Extract the [X, Y] coordinate from the center of the cell holding the provided text.  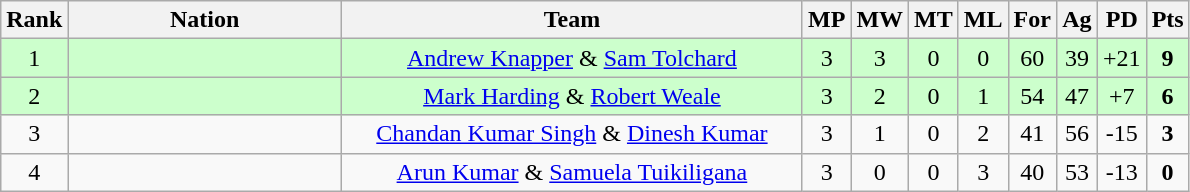
39 [1076, 58]
-15 [1122, 134]
+7 [1122, 96]
41 [1032, 134]
Mark Harding & Robert Weale [572, 96]
Pts [1168, 20]
PD [1122, 20]
Andrew Knapper & Sam Tolchard [572, 58]
40 [1032, 172]
-13 [1122, 172]
For [1032, 20]
+21 [1122, 58]
6 [1168, 96]
54 [1032, 96]
MW [880, 20]
60 [1032, 58]
4 [34, 172]
Ag [1076, 20]
ML [983, 20]
9 [1168, 58]
56 [1076, 134]
MP [826, 20]
47 [1076, 96]
53 [1076, 172]
Team [572, 20]
Nation [205, 20]
Rank [34, 20]
MT [934, 20]
Arun Kumar & Samuela Tuikiligana [572, 172]
Chandan Kumar Singh & Dinesh Kumar [572, 134]
